From the cell containing the given text, extract its center point as (X, Y) coordinate. 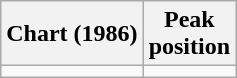
Chart (1986) (72, 34)
Peakposition (189, 34)
